Capture the cell that displays the provided text and extract its [x, y] central coordinate. 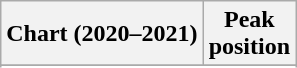
Peakposition [249, 34]
Chart (2020–2021) [102, 34]
